Identify which cell holds the provided text, then report its [X, Y] central coordinate. 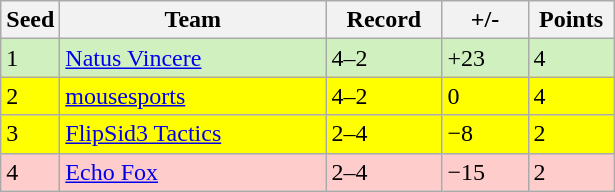
+23 [485, 58]
3 [30, 134]
−8 [485, 134]
Natus Vincere [193, 58]
FlipSid3 Tactics [193, 134]
1 [30, 58]
0 [485, 96]
Team [193, 20]
Seed [30, 20]
Record [384, 20]
−15 [485, 172]
+/- [485, 20]
Echo Fox [193, 172]
mousesports [193, 96]
Points [571, 20]
